Search for the cell housing the specified text and yield its (x, y) center coordinate. 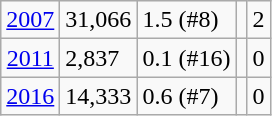
2,837 (98, 58)
14,333 (98, 96)
1.5 (#8) (186, 20)
2011 (30, 58)
0.6 (#7) (186, 96)
2016 (30, 96)
0.1 (#16) (186, 58)
2 (258, 20)
2007 (30, 20)
31,066 (98, 20)
